Output the (X, Y) coordinate of the center of the cell containing the given text.  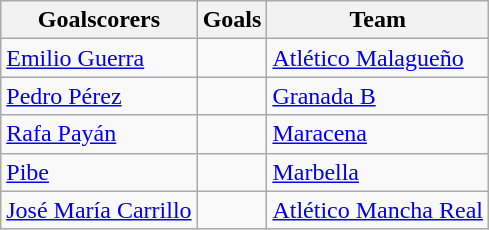
Maracena (378, 134)
José María Carrillo (99, 210)
Goals (232, 20)
Granada B (378, 96)
Marbella (378, 172)
Team (378, 20)
Atlético Mancha Real (378, 210)
Pedro Pérez (99, 96)
Emilio Guerra (99, 58)
Rafa Payán (99, 134)
Atlético Malagueño (378, 58)
Pibe (99, 172)
Goalscorers (99, 20)
